Capture the cell that displays the provided text and extract its [X, Y] central coordinate. 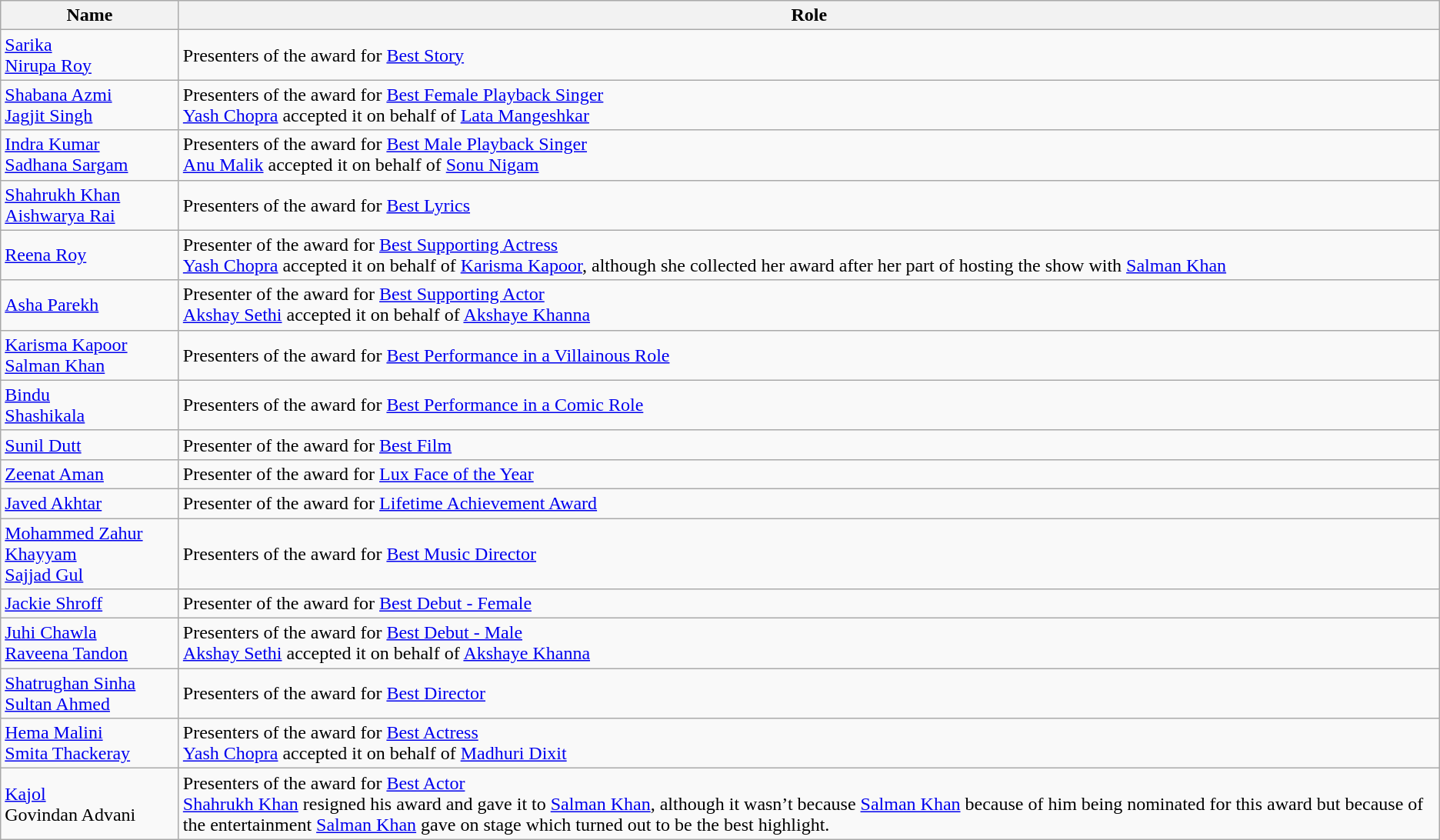
Javed Akhtar [90, 503]
Presenters of the award for Best Female Playback SingerYash Chopra accepted it on behalf of Lata Mangeshkar [809, 105]
Mohammed Zahur KhayyamSajjad Gul [90, 554]
Sarika Nirupa Roy [90, 55]
Presenters of the award for Best Music Director [809, 554]
Presenters of the award for Best Debut - MaleAkshay Sethi accepted it on behalf of Akshaye Khanna [809, 643]
Reena Roy [90, 255]
Presenters of the award for Best ActressYash Chopra accepted it on behalf of Madhuri Dixit [809, 743]
Shahrukh KhanAishwarya Rai [90, 205]
Presenter of the award for Lux Face of the Year [809, 474]
Indra KumarSadhana Sargam [90, 155]
Presenters of the award for Best Performance in a Comic Role [809, 405]
Sunil Dutt [90, 445]
KajolGovindan Advani [90, 804]
Presenter of the award for Best Film [809, 445]
Karisma KapoorSalman Khan [90, 355]
Presenters of the award for Best Male Playback SingerAnu Malik accepted it on behalf of Sonu Nigam [809, 155]
Name [90, 15]
Presenters of the award for Best Story [809, 55]
Asha Parekh [90, 305]
Role [809, 15]
Presenters of the award for Best Lyrics [809, 205]
Juhi ChawlaRaveena Tandon [90, 643]
Presenters of the award for Best Performance in a Villainous Role [809, 355]
Hema MaliniSmita Thackeray [90, 743]
Shatrughan SinhaSultan Ahmed [90, 694]
BinduShashikala [90, 405]
Presenter of the award for Lifetime Achievement Award [809, 503]
Presenter of the award for Best Supporting ActorAkshay Sethi accepted it on behalf of Akshaye Khanna [809, 305]
Shabana AzmiJagjit Singh [90, 105]
Presenters of the award for Best Director [809, 694]
Jackie Shroff [90, 604]
Presenter of the award for Best Debut - Female [809, 604]
Zeenat Aman [90, 474]
